Return the [x, y] coordinate for the center point of the cell that contains the specified text.  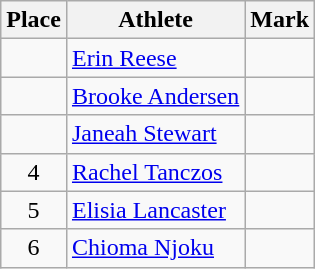
Athlete [155, 20]
4 [34, 172]
Chioma Njoku [155, 248]
Elisia Lancaster [155, 210]
Rachel Tanczos [155, 172]
Janeah Stewart [155, 134]
Brooke Andersen [155, 96]
Erin Reese [155, 58]
6 [34, 248]
5 [34, 210]
Mark [280, 20]
Place [34, 20]
